Return the [X, Y] coordinate for the center point of the cell that contains the specified text.  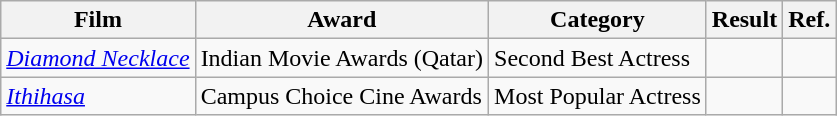
Ithihasa [98, 96]
Indian Movie Awards (Qatar) [342, 58]
Diamond Necklace [98, 58]
Most Popular Actress [598, 96]
Category [598, 20]
Ref. [810, 20]
Award [342, 20]
Second Best Actress [598, 58]
Campus Choice Cine Awards [342, 96]
Film [98, 20]
Result [744, 20]
